Locate the cell with the specified text and output its (x, y) center coordinate. 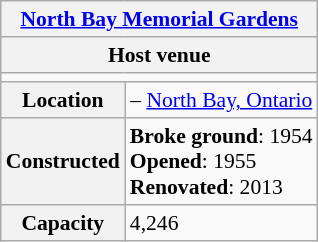
Capacity (63, 223)
Location (63, 101)
4,246 (222, 223)
Constructed (63, 162)
Host venue (160, 55)
– North Bay, Ontario (222, 101)
Broke ground: 1954Opened: 1955Renovated: 2013 (222, 162)
North Bay Memorial Gardens (160, 19)
